From the cell containing the given text, extract its center point as [x, y] coordinate. 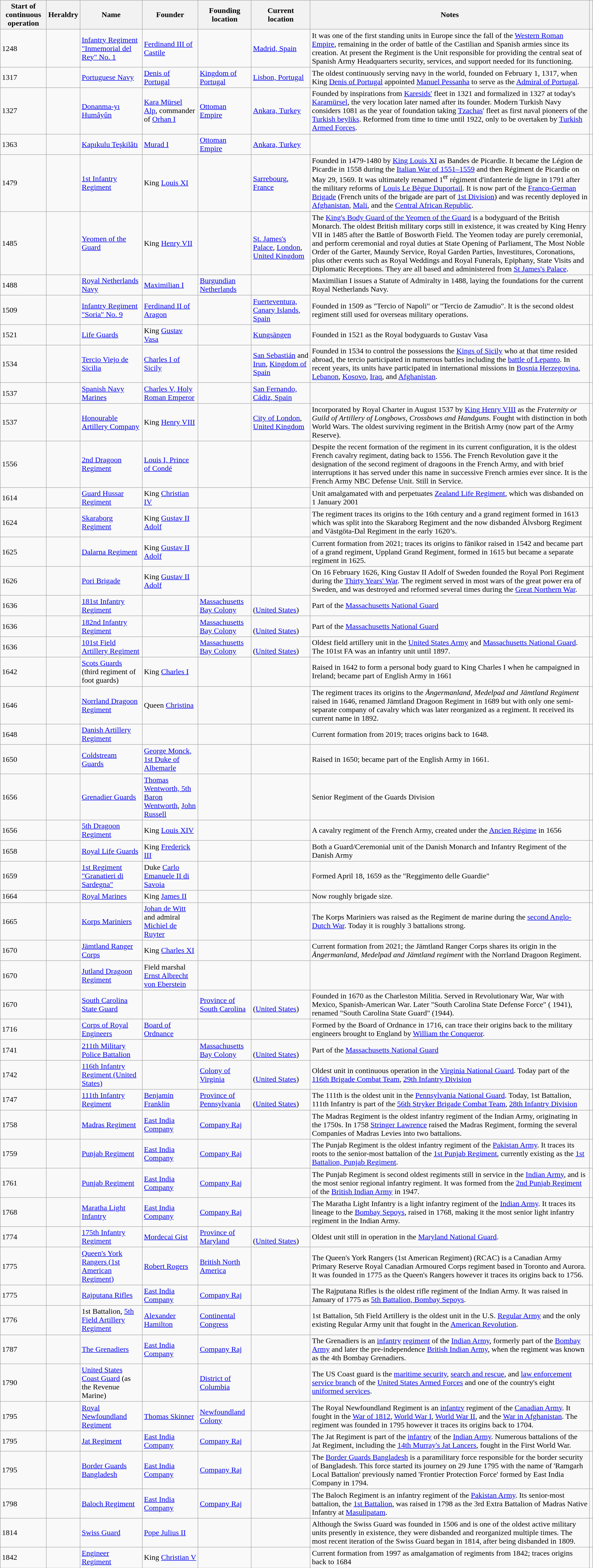
Charles V, Holy Roman Emperor [170, 393]
1758 [23, 1125]
King Charles I [170, 672]
1787 [23, 1349]
Robert Rogers [170, 1266]
1650 [23, 759]
King James II [170, 896]
Rajputana Rifles [111, 1295]
1363 [23, 144]
1st Battalion, 5th Field Artillery Regiment [111, 1320]
182nd Infantry Regiment [111, 626]
Board of Ordnance [170, 1029]
1648 [23, 735]
181st Infantry Regiment [111, 605]
Oldest unit in continuous operation in the Virginia National Guard. Today part of the 116th Brigade Combat Team, 29th Infantry Division [450, 1075]
Maratha Light Infantry [111, 1212]
Royal Life Guards [111, 851]
King Charles XI [170, 951]
1248 [23, 48]
1741 [23, 1050]
Denis of Portugal [170, 77]
St. James's Palace, London, United Kingdom [281, 243]
Oldest field artillery unit in the United States Army and Massachusetts National Guard. The 101st FA was an infantry unit until 1897. [450, 647]
Burgundian Netherlands [225, 285]
Currentlocation [281, 15]
Jat Regiment [111, 1441]
Jutland Dragoon Regiment [111, 975]
King Frederick III [170, 851]
Guard Hussar Regiment [111, 498]
Ferdinand II of Aragon [170, 310]
Thomas Wentworth, 5th Baron Wentworth, John Russell [170, 797]
Start of continuous operation [23, 15]
1st Regiment "Granatieri di Sardegna" [111, 876]
A cavalry regiment of the French Army, created under the Ancien Régime in 1656 [450, 830]
Kingdom of Portugal [225, 77]
Oldest unit still in operation in the Maryland National Guard. [450, 1237]
Field marshal Ernst Albrecht von Eberstein [170, 975]
San Fernando, Cádiz, Spain [281, 393]
Colony of Virginia [225, 1075]
1842 [23, 1558]
1761 [23, 1183]
Infantry Regiment "Soria" No. 9 [111, 310]
1485 [23, 243]
1626 [23, 581]
Current formation from 1997 as amalgamation of regiments from 1842; traces origins back to 1684 [450, 1558]
1642 [23, 672]
Thomas Skinner [170, 1416]
1814 [23, 1533]
1747 [23, 1100]
Raised in 1650; became part of the English Army in 1661. [450, 759]
Danish Artillery Regiment [111, 735]
1646 [23, 705]
Unit amalgamated with and perpetuates Zealand Life Regiment, which was disbanded on 1 January 2001 [450, 498]
1658 [23, 851]
Grenadier Guards [111, 797]
Korps Mariniers [111, 921]
Engineer Regiment [111, 1558]
1614 [23, 498]
Founded in 1521 as the Royal bodyguards to Gustav Vasa [450, 335]
Donanma-yı Humâyûn [111, 111]
Notes [450, 15]
175th Infantry Regiment [111, 1237]
Madrid, Spain [281, 48]
Queen's York Rangers (1st American Regiment) [111, 1266]
5th Dragoon Regiment [111, 830]
Province of Maryland [225, 1237]
Queen Christina [170, 705]
Continental Congress [225, 1320]
The Rajputana Rifles is the oldest rifle regiment of the Indian Army. It was raised in January of 1775 as 5th Battalion, Bombay Sepoys. [450, 1295]
116th Infantry Regiment (United States) [111, 1075]
1317 [23, 77]
Pori Brigade [111, 581]
Lisbon, Portugal [281, 77]
Benjamin Franklin [170, 1100]
George Monck, 1st Duke of Albemarle [170, 759]
Corps of Royal Engineers [111, 1029]
Now roughly brigade size. [450, 896]
Kara Mürsel Alp, commander of Orhan I [170, 111]
1798 [23, 1503]
Baloch Regiment [111, 1503]
Founded in 1509 as "Tercio of Napoli" or "Tercio de Zamudio". It is the second oldest regiment still used for overseas military operations. [450, 310]
King Henry VII [170, 243]
1716 [23, 1029]
111th Infantry Regiment [111, 1100]
Raised in 1642 to form a personal body guard to King Charles I when he campaigned in Ireland; became part of English Army in 1661 [450, 672]
Ferdinand III of Castile [170, 48]
San Sebastián and Irun, Kingdom of Spain [281, 364]
Kapıkulu Teşkilâtı [111, 144]
City of London, United Kingdom [281, 422]
Skaraborg Regiment [111, 522]
Portuguese Navy [111, 77]
King Gustav Vasa [170, 335]
Mordecai Gist [170, 1237]
Spanish Navy Marines [111, 393]
1521 [23, 335]
Formed April 18, 1659 as the "Reggimento delle Guardie" [450, 876]
Formed by the Board of Ordnance in 1716, can trace their origins back to the military engineers brought to England by William the Conqueror. [450, 1029]
Murad I [170, 144]
Province of Pennsylvania [225, 1100]
King Christian IV [170, 498]
Louis I, Prince of Condé [170, 464]
Tercio Viejo de Sicilia [111, 364]
Pope Julius II [170, 1533]
Newfoundland Colony [225, 1416]
Senior Regiment of the Guards Division [450, 797]
Jämtland Ranger Corps [111, 951]
District of Columbia [225, 1382]
Swiss Guard [111, 1533]
King Louis XI [170, 183]
Royal Marines [111, 896]
1488 [23, 285]
Coldstream Guards [111, 759]
1774 [23, 1237]
101st Field Artillery Regiment [111, 647]
King Henry VIII [170, 422]
2nd Dragoon Regiment [111, 464]
Alexander Hamilton [170, 1320]
1776 [23, 1320]
1479 [23, 183]
Royal Newfoundland Regiment [111, 1416]
1625 [23, 552]
Fuerteventura, Canary Islands, Spain [281, 310]
Maximilian I [170, 285]
Sarrebourg, France [281, 183]
British North America [225, 1266]
Johan de Witt and admiral Michiel de Ruyter [170, 921]
1556 [23, 464]
1742 [23, 1075]
1659 [23, 876]
1790 [23, 1382]
Royal Netherlands Navy [111, 285]
Province of South Carolina [225, 1004]
211th Military Police Battalion [111, 1050]
Founder [170, 15]
1509 [23, 310]
The Grenadiers [111, 1349]
Heraldry [63, 15]
1664 [23, 896]
Duke Carlo Emanuele II di Savoia [170, 876]
Foundinglocation [225, 15]
Border Guards Bangladesh [111, 1470]
United States Coast Guard (as the Revenue Marine) [111, 1382]
Both a Guard/Ceremonial unit of the Danish Monarch and Infantry Regiment of the Danish Army [450, 851]
Life Guards [111, 335]
1624 [23, 522]
The Korps Mariniers was raised as the Regiment de marine during the second Anglo-Dutch War. Today it is roughly 3 battalions strong. [450, 921]
Honourable Artillery Company [111, 422]
1759 [23, 1154]
South Carolina State Guard [111, 1004]
Dalarna Regiment [111, 552]
Infantry Regiment "Inmemorial del Rey" No. 1 [111, 48]
1st Infantry Regiment [111, 183]
Kungsängen [281, 335]
Norrland Dragoon Regiment [111, 705]
King Christian V [170, 1558]
Yeomen of the Guard [111, 243]
Maximilian I issues a Statute of Admiralty in 1488, laying the foundations for the current Royal Netherlands Navy. [450, 285]
Current formation from 2019; traces origins back to 1648. [450, 735]
1665 [23, 921]
Scots Guards (third regiment of foot guards) [111, 672]
Name [111, 15]
Charles I of Sicily [170, 364]
1534 [23, 364]
1327 [23, 111]
King Louis XIV [170, 830]
Madras Regiment [111, 1125]
1768 [23, 1212]
